Pinpoint the cell where the given text exists, returning its (X, Y) midpoint coordinate. 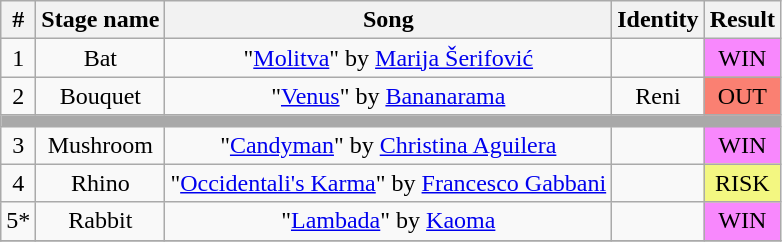
"Venus" by Bananarama (388, 96)
Bouquet (100, 96)
RISK (742, 183)
OUT (742, 96)
Rhino (100, 183)
"Candyman" by Christina Aguilera (388, 145)
# (18, 20)
5* (18, 221)
Identity (658, 20)
"Molitva" by Marija Šerifović (388, 58)
Reni (658, 96)
"Lambada" by Kaoma (388, 221)
"Occidentali's Karma" by Francesco Gabbani (388, 183)
1 (18, 58)
Result (742, 20)
Song (388, 20)
Stage name (100, 20)
3 (18, 145)
Bat (100, 58)
Rabbit (100, 221)
2 (18, 96)
4 (18, 183)
Mushroom (100, 145)
